Pinpoint the cell where the given text exists, returning its [X, Y] midpoint coordinate. 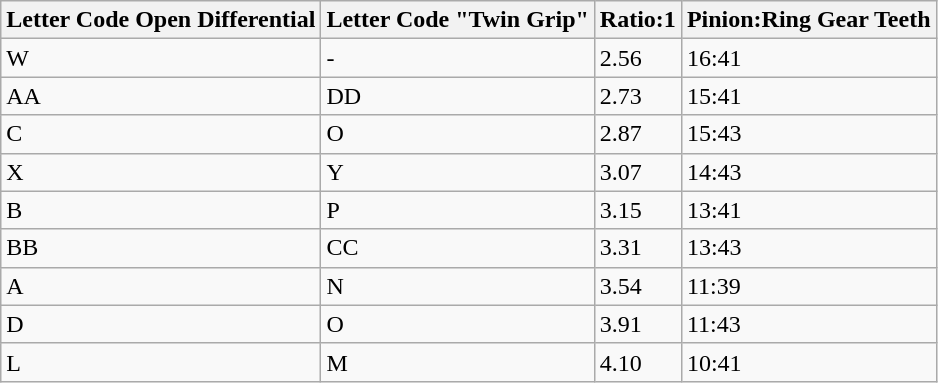
16:41 [808, 58]
DD [458, 96]
Pinion:Ring Gear Teeth [808, 20]
2.56 [638, 58]
W [161, 58]
15:43 [808, 134]
Letter Code Open Differential [161, 20]
Y [458, 172]
14:43 [808, 172]
11:39 [808, 286]
M [458, 362]
2.73 [638, 96]
BB [161, 248]
P [458, 210]
2.87 [638, 134]
L [161, 362]
D [161, 324]
A [161, 286]
13:43 [808, 248]
Letter Code "Twin Grip" [458, 20]
N [458, 286]
B [161, 210]
CC [458, 248]
3.07 [638, 172]
4.10 [638, 362]
- [458, 58]
AA [161, 96]
10:41 [808, 362]
X [161, 172]
3.15 [638, 210]
11:43 [808, 324]
3.91 [638, 324]
3.31 [638, 248]
15:41 [808, 96]
Ratio:1 [638, 20]
13:41 [808, 210]
C [161, 134]
3.54 [638, 286]
